Search for the cell housing the specified text and yield its (x, y) center coordinate. 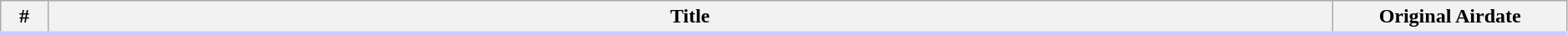
# (24, 17)
Original Airdate (1450, 17)
Title (690, 17)
